For the text-containing cell, return its midpoint in [x, y] coordinate format. 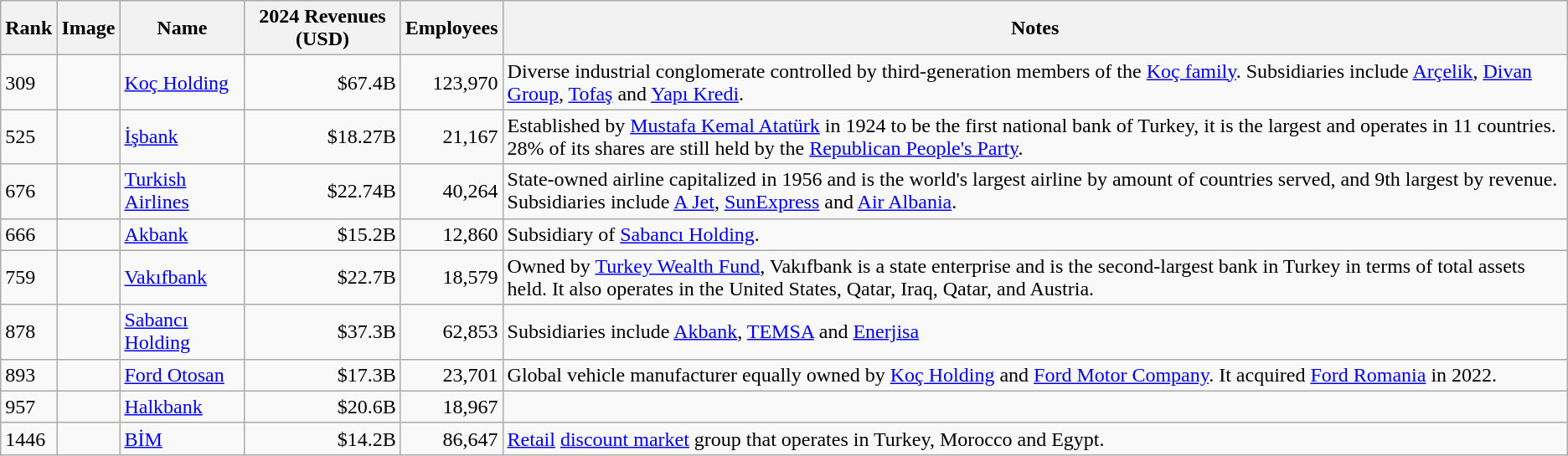
Akbank [183, 234]
$17.3B [323, 375]
21,167 [451, 137]
759 [28, 278]
Rank [28, 28]
Turkish Airlines [183, 191]
676 [28, 191]
Koç Holding [183, 82]
$22.74B [323, 191]
$22.7B [323, 278]
Notes [1035, 28]
Name [183, 28]
Vakıfbank [183, 278]
Subsidiaries include Akbank, TEMSA and Enerjisa [1035, 331]
123,970 [451, 82]
666 [28, 234]
86,647 [451, 438]
Halkbank [183, 407]
$14.2B [323, 438]
$67.4B [323, 82]
$20.6B [323, 407]
$18.27B [323, 137]
Subsidiary of Sabancı Holding. [1035, 234]
957 [28, 407]
18,579 [451, 278]
Employees [451, 28]
18,967 [451, 407]
62,853 [451, 331]
12,860 [451, 234]
878 [28, 331]
Sabancı Holding [183, 331]
Image [89, 28]
309 [28, 82]
1446 [28, 438]
Retail discount market group that operates in Turkey, Morocco and Egypt. [1035, 438]
İşbank [183, 137]
$15.2B [323, 234]
BİM [183, 438]
40,264 [451, 191]
525 [28, 137]
893 [28, 375]
23,701 [451, 375]
2024 Revenues (USD) [323, 28]
$37.3B [323, 331]
Ford Otosan [183, 375]
Global vehicle manufacturer equally owned by Koç Holding and Ford Motor Company. It acquired Ford Romania in 2022. [1035, 375]
